Return the [X, Y] coordinate for the center point of the cell that contains the specified text.  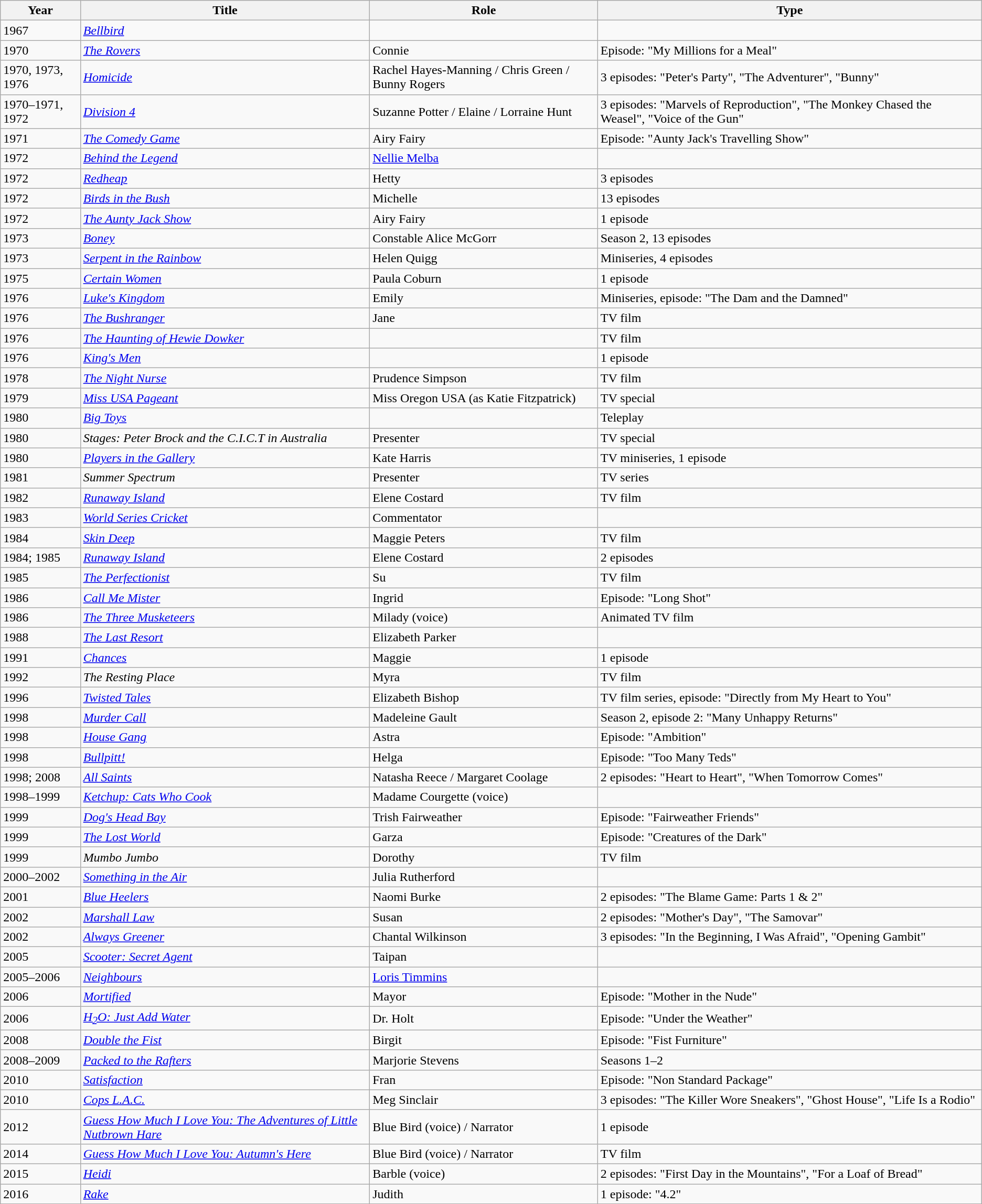
1983 [40, 518]
Ingrid [484, 597]
Commentator [484, 518]
2 episodes: "Heart to Heart", "When Tomorrow Comes" [789, 777]
Helga [484, 757]
Marshall Law [225, 917]
1988 [40, 638]
1967 [40, 30]
Guess How Much I Love You: Autumn's Here [225, 1154]
The Resting Place [225, 678]
Episode: "My Millions for a Meal" [789, 50]
Hetty [484, 178]
Maggie [484, 658]
Astra [484, 737]
2001 [40, 897]
Episode: "Fist Furniture" [789, 1040]
Dr. Holt [484, 1018]
Double the Fist [225, 1040]
2005–2006 [40, 977]
TV film series, episode: "Directly from My Heart to You" [789, 697]
2014 [40, 1154]
Title [225, 10]
1970–1971, 1972 [40, 111]
Episode: "Non Standard Package" [789, 1080]
Marjorie Stevens [484, 1060]
Mumbo Jumbo [225, 857]
Episode: "Ambition" [789, 737]
Packed to the Rafters [225, 1060]
Helen Quigg [484, 258]
Certain Women [225, 278]
2 episodes: "Mother's Day", "The Samovar" [789, 917]
1970 [40, 50]
Satisfaction [225, 1080]
1979 [40, 398]
2008 [40, 1040]
Guess How Much I Love You: The Adventures of Little Nutbrown Hare [225, 1126]
The Perfectionist [225, 577]
3 episodes: "In the Beginning, I Was Afraid", "Opening Gambit" [789, 937]
Ketchup: Cats Who Cook [225, 797]
All Saints [225, 777]
TV series [789, 478]
1978 [40, 378]
1992 [40, 678]
Miniseries, 4 episodes [789, 258]
Year [40, 10]
Fran [484, 1080]
Seasons 1–2 [789, 1060]
Emily [484, 298]
Michelle [484, 198]
Animated TV film [789, 618]
Elizabeth Bishop [484, 697]
Miniseries, episode: "The Dam and the Damned" [789, 298]
2008–2009 [40, 1060]
Kate Harris [484, 458]
Chances [225, 658]
Suzanne Potter / Elaine / Lorraine Hunt [484, 111]
Myra [484, 678]
3 episodes [789, 178]
2 episodes [789, 557]
2 episodes: "First Day in the Mountains", "For a Loaf of Bread" [789, 1174]
Elizabeth Parker [484, 638]
Something in the Air [225, 877]
Murder Call [225, 717]
3 episodes: "Marvels of Reproduction", "The Monkey Chased the Weasel", "Voice of the Gun" [789, 111]
The Last Resort [225, 638]
1975 [40, 278]
13 episodes [789, 198]
Stages: Peter Brock and the C.I.C.T in Australia [225, 438]
Division 4 [225, 111]
The Bushranger [225, 318]
Bellbird [225, 30]
Episode: "Long Shot" [789, 597]
1984 [40, 537]
Redheap [225, 178]
Mortified [225, 997]
2016 [40, 1194]
Prudence Simpson [484, 378]
Teleplay [789, 418]
Behind the Legend [225, 158]
Neighbours [225, 977]
Taipan [484, 957]
Barble (voice) [484, 1174]
Susan [484, 917]
2 episodes: "The Blame Game: Parts 1 & 2" [789, 897]
1 episode: "4.2" [789, 1194]
1991 [40, 658]
Episode: "Fairweather Friends" [789, 817]
House Gang [225, 737]
Loris Timmins [484, 977]
1998–1999 [40, 797]
Naomi Burke [484, 897]
King's Men [225, 358]
2012 [40, 1126]
The Comedy Game [225, 138]
3 episodes: "Peter's Party", "The Adventurer", "Bunny" [789, 78]
Episode: "Mother in the Nude" [789, 997]
Judith [484, 1194]
Madeleine Gault [484, 717]
Miss Oregon USA (as Katie Fitzpatrick) [484, 398]
Su [484, 577]
Madame Courgette (voice) [484, 797]
Dorothy [484, 857]
Garza [484, 837]
Role [484, 10]
Episode: "Aunty Jack's Travelling Show" [789, 138]
Trish Fairweather [484, 817]
Serpent in the Rainbow [225, 258]
Skin Deep [225, 537]
Natasha Reece / Margaret Coolage [484, 777]
Big Toys [225, 418]
Type [789, 10]
H2O: Just Add Water [225, 1018]
Maggie Peters [484, 537]
Blue Heelers [225, 897]
Cops L.A.C. [225, 1100]
TV miniseries, 1 episode [789, 458]
Boney [225, 238]
The Night Nurse [225, 378]
Milady (voice) [484, 618]
1996 [40, 697]
3 episodes: "The Killer Wore Sneakers", "Ghost House", "Life Is a Rodio" [789, 1100]
Scooter: Secret Agent [225, 957]
1982 [40, 498]
1981 [40, 478]
The Lost World [225, 837]
2015 [40, 1174]
Julia Rutherford [484, 877]
Always Greener [225, 937]
Heidi [225, 1174]
Luke's Kingdom [225, 298]
Nellie Melba [484, 158]
Players in the Gallery [225, 458]
The Three Musketeers [225, 618]
Rachel Hayes-Manning / Chris Green / Bunny Rogers [484, 78]
Dog's Head Bay [225, 817]
World Series Cricket [225, 518]
Episode: "Creatures of the Dark" [789, 837]
The Haunting of Hewie Dowker [225, 338]
The Aunty Jack Show [225, 218]
Connie [484, 50]
Season 2, episode 2: "Many Unhappy Returns" [789, 717]
Bullpitt! [225, 757]
1984; 1985 [40, 557]
Paula Coburn [484, 278]
Jane [484, 318]
Summer Spectrum [225, 478]
1970, 1973, 1976 [40, 78]
2005 [40, 957]
1985 [40, 577]
Meg Sinclair [484, 1100]
Homicide [225, 78]
1998; 2008 [40, 777]
Mayor [484, 997]
2000–2002 [40, 877]
Birgit [484, 1040]
Episode: "Under the Weather" [789, 1018]
Birds in the Bush [225, 198]
The Rovers [225, 50]
Miss USA Pageant [225, 398]
1971 [40, 138]
Episode: "Too Many Teds" [789, 757]
Rake [225, 1194]
Chantal Wilkinson [484, 937]
Twisted Tales [225, 697]
Constable Alice McGorr [484, 238]
Call Me Mister [225, 597]
Season 2, 13 episodes [789, 238]
